For the text-containing cell, return its midpoint in [X, Y] coordinate format. 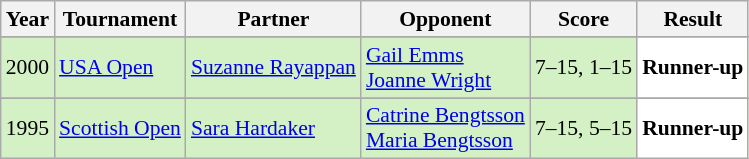
7–15, 5–15 [584, 128]
Year [28, 19]
Partner [274, 19]
1995 [28, 128]
Score [584, 19]
Gail Emms Joanne Wright [446, 68]
Result [692, 19]
2000 [28, 68]
Sara Hardaker [274, 128]
Catrine Bengtsson Maria Bengtsson [446, 128]
Tournament [120, 19]
Opponent [446, 19]
Suzanne Rayappan [274, 68]
Scottish Open [120, 128]
7–15, 1–15 [584, 68]
USA Open [120, 68]
